Identify which cell holds the provided text, then report its (x, y) central coordinate. 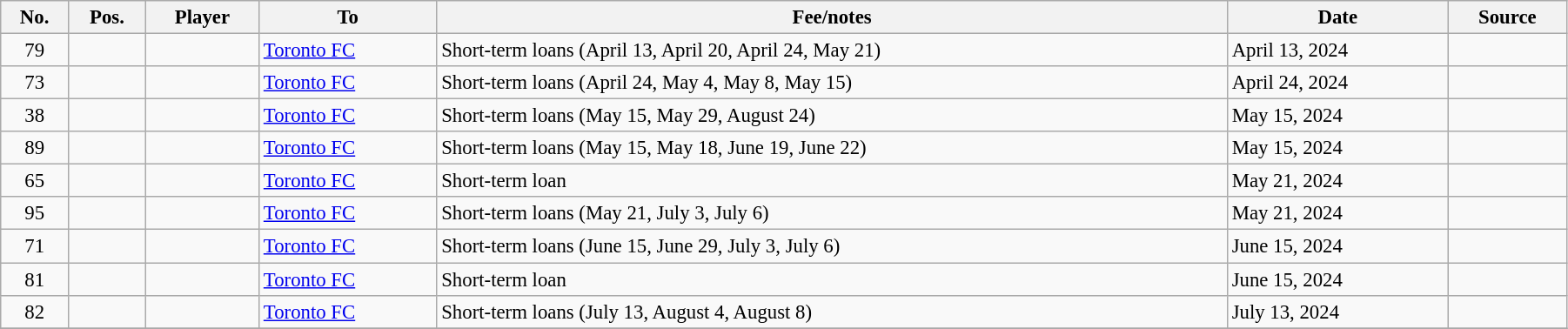
82 (35, 312)
81 (35, 279)
July 13, 2024 (1337, 312)
April 24, 2024 (1337, 83)
38 (35, 116)
Short-term loans (April 13, April 20, April 24, May 21) (832, 50)
To (348, 17)
April 13, 2024 (1337, 50)
71 (35, 246)
Short-term loans (July 13, August 4, August 8) (832, 312)
79 (35, 50)
Player (202, 17)
65 (35, 181)
Short-term loans (June 15, June 29, July 3, July 6) (832, 246)
Short-term loans (May 21, July 3, July 6) (832, 213)
Pos. (108, 17)
Source (1507, 17)
Short-term loans (April 24, May 4, May 8, May 15) (832, 83)
Short-term loans (May 15, May 18, June 19, June 22) (832, 148)
95 (35, 213)
Fee/notes (832, 17)
73 (35, 83)
Date (1337, 17)
Short-term loans (May 15, May 29, August 24) (832, 116)
No. (35, 17)
89 (35, 148)
